Identify which cell holds the provided text, then report its [X, Y] central coordinate. 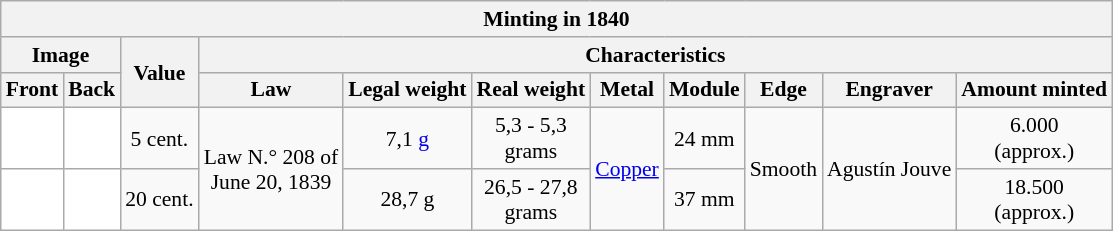
Characteristics [656, 55]
18.500(approx.) [1034, 200]
24 mm [704, 138]
28,7 g [407, 200]
Law [272, 90]
6.000(approx.) [1034, 138]
7,1 g [407, 138]
20 cent. [159, 200]
Front [32, 90]
Amount minted [1034, 90]
Value [159, 72]
Smooth [784, 169]
Module [704, 90]
Edge [784, 90]
37 mm [704, 200]
5 cent. [159, 138]
Engraver [889, 90]
5,3 - 5,3grams [532, 138]
Agustín Jouve [889, 169]
Metal [627, 90]
Back [92, 90]
Minting in 1840 [556, 19]
Legal weight [407, 90]
Copper [627, 169]
Image [60, 55]
26,5 - 27,8grams [532, 200]
Law N.° 208 ofJune 20, 1839 [272, 169]
Real weight [532, 90]
